Return [x, y] of the center of cell containing provided text 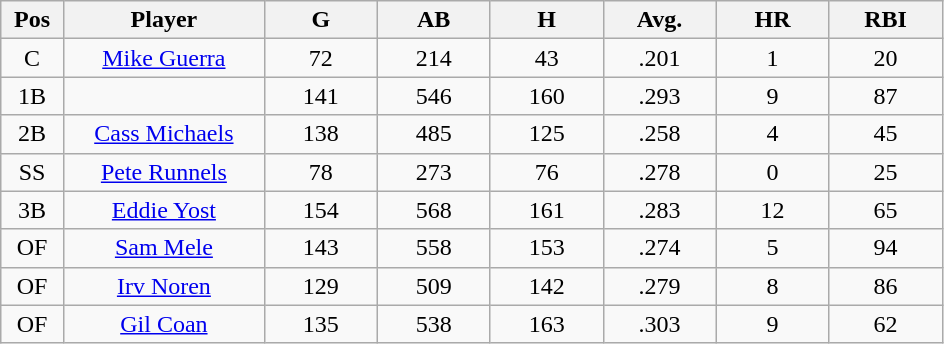
43 [546, 58]
AB [434, 20]
509 [434, 286]
485 [434, 134]
143 [320, 248]
163 [546, 324]
135 [320, 324]
153 [546, 248]
141 [320, 96]
H [546, 20]
.278 [660, 172]
86 [886, 286]
72 [320, 58]
HR [772, 20]
C [32, 58]
138 [320, 134]
Irv Noren [164, 286]
129 [320, 286]
Gil Coan [164, 324]
.274 [660, 248]
G [320, 20]
3B [32, 210]
154 [320, 210]
125 [546, 134]
78 [320, 172]
142 [546, 286]
SS [32, 172]
Pete Runnels [164, 172]
2B [32, 134]
20 [886, 58]
Pos [32, 20]
76 [546, 172]
94 [886, 248]
.293 [660, 96]
161 [546, 210]
1 [772, 58]
273 [434, 172]
Eddie Yost [164, 210]
Cass Michaels [164, 134]
214 [434, 58]
12 [772, 210]
538 [434, 324]
0 [772, 172]
.283 [660, 210]
558 [434, 248]
87 [886, 96]
4 [772, 134]
1B [32, 96]
.258 [660, 134]
Sam Mele [164, 248]
568 [434, 210]
5 [772, 248]
.303 [660, 324]
.201 [660, 58]
Mike Guerra [164, 58]
Avg. [660, 20]
65 [886, 210]
546 [434, 96]
.279 [660, 286]
25 [886, 172]
8 [772, 286]
160 [546, 96]
Player [164, 20]
RBI [886, 20]
62 [886, 324]
45 [886, 134]
